Detect which cell encompasses the target text, then output its (x, y) center coordinate. 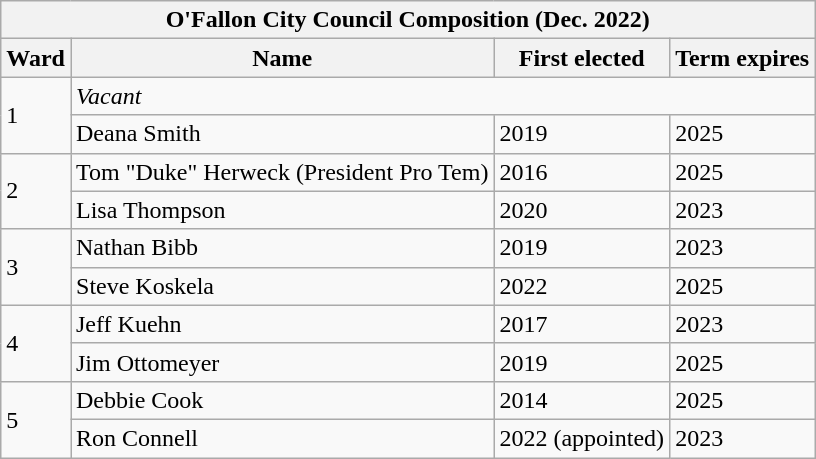
Term expires (742, 58)
Tom "Duke" Herweck (President Pro Tem) (282, 172)
Lisa Thompson (282, 210)
Name (282, 58)
Vacant (442, 96)
2022 (appointed) (582, 438)
Deana Smith (282, 134)
Jim Ottomeyer (282, 362)
1 (36, 115)
O'Fallon City Council Composition (Dec. 2022) (408, 20)
2014 (582, 400)
2022 (582, 286)
Ron Connell (282, 438)
2 (36, 191)
Debbie Cook (282, 400)
Jeff Kuehn (282, 324)
2020 (582, 210)
3 (36, 267)
Nathan Bibb (282, 248)
5 (36, 419)
2016 (582, 172)
First elected (582, 58)
Steve Koskela (282, 286)
Ward (36, 58)
2017 (582, 324)
4 (36, 343)
